Identify which cell holds the provided text, then report its (X, Y) central coordinate. 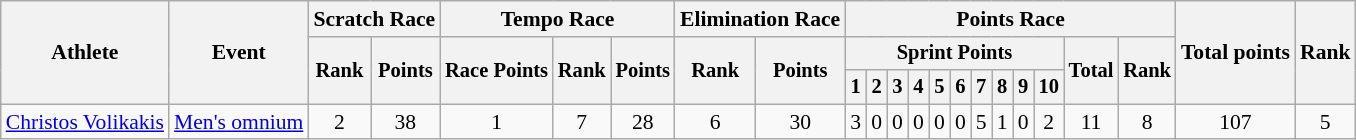
Total (1092, 70)
Total points (1236, 52)
Race Points (496, 70)
9 (1024, 87)
11 (1092, 122)
Men's omnium (238, 122)
107 (1236, 122)
28 (643, 122)
Athlete (85, 52)
Sprint Points (954, 54)
Christos Volikakis (85, 122)
38 (406, 122)
10 (1049, 87)
30 (800, 122)
Scratch Race (374, 19)
Points Race (1010, 19)
Event (238, 52)
Elimination Race (760, 19)
4 (918, 87)
Tempo Race (558, 19)
